Locate the cell with the specified text and output its (X, Y) center coordinate. 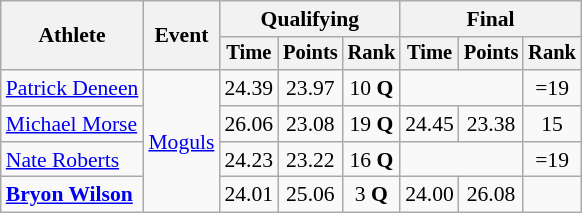
Patrick Deneen (72, 88)
Final (490, 19)
Moguls (181, 141)
24.23 (248, 160)
Qualifying (310, 19)
3 Q (372, 195)
24.39 (248, 88)
24.00 (430, 195)
23.22 (310, 160)
Event (181, 36)
Athlete (72, 36)
23.08 (310, 124)
26.06 (248, 124)
26.08 (491, 195)
19 Q (372, 124)
Michael Morse (72, 124)
23.97 (310, 88)
10 Q (372, 88)
16 Q (372, 160)
23.38 (491, 124)
24.45 (430, 124)
15 (552, 124)
Bryon Wilson (72, 195)
Nate Roberts (72, 160)
25.06 (310, 195)
24.01 (248, 195)
